Provide the (X, Y) coordinate of the cell's center where the given text is located.  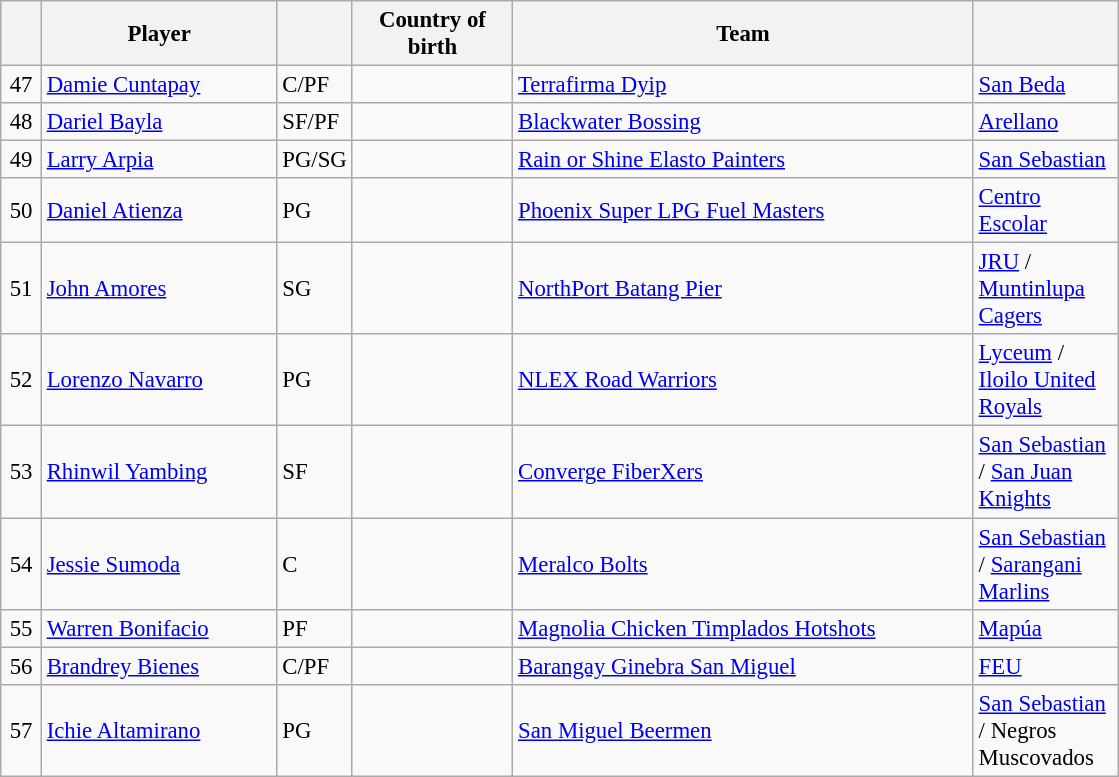
Country of birth (432, 34)
52 (22, 380)
Phoenix Super LPG Fuel Masters (744, 210)
Ichie Altamirano (159, 730)
49 (22, 160)
SG (314, 289)
SF (314, 472)
Dariel Bayla (159, 122)
Magnolia Chicken Timplados Hotshots (744, 628)
53 (22, 472)
Lorenzo Navarro (159, 380)
56 (22, 666)
San Sebastian / Negros Muscovados (1046, 730)
John Amores (159, 289)
C (314, 564)
San Sebastian / Sarangani Marlins (1046, 564)
Player (159, 34)
San Sebastian (1046, 160)
Team (744, 34)
Blackwater Bossing (744, 122)
Centro Escolar (1046, 210)
PF (314, 628)
San Sebastian / San Juan Knights (1046, 472)
Barangay Ginebra San Miguel (744, 666)
Lyceum / Iloilo United Royals (1046, 380)
55 (22, 628)
Damie Cuntapay (159, 85)
FEU (1046, 666)
Meralco Bolts (744, 564)
Converge FiberXers (744, 472)
NLEX Road Warriors (744, 380)
SF/PF (314, 122)
NorthPort Batang Pier (744, 289)
San Miguel Beermen (744, 730)
Rain or Shine Elasto Painters (744, 160)
50 (22, 210)
Jessie Sumoda (159, 564)
Arellano (1046, 122)
Daniel Atienza (159, 210)
Brandrey Bienes (159, 666)
51 (22, 289)
Terrafirma Dyip (744, 85)
Mapúa (1046, 628)
57 (22, 730)
Warren Bonifacio (159, 628)
San Beda (1046, 85)
JRU / Muntinlupa Cagers (1046, 289)
PG/SG (314, 160)
47 (22, 85)
54 (22, 564)
Rhinwil Yambing (159, 472)
48 (22, 122)
Larry Arpia (159, 160)
